Extract the [x, y] coordinate from the center of the cell holding the provided text.  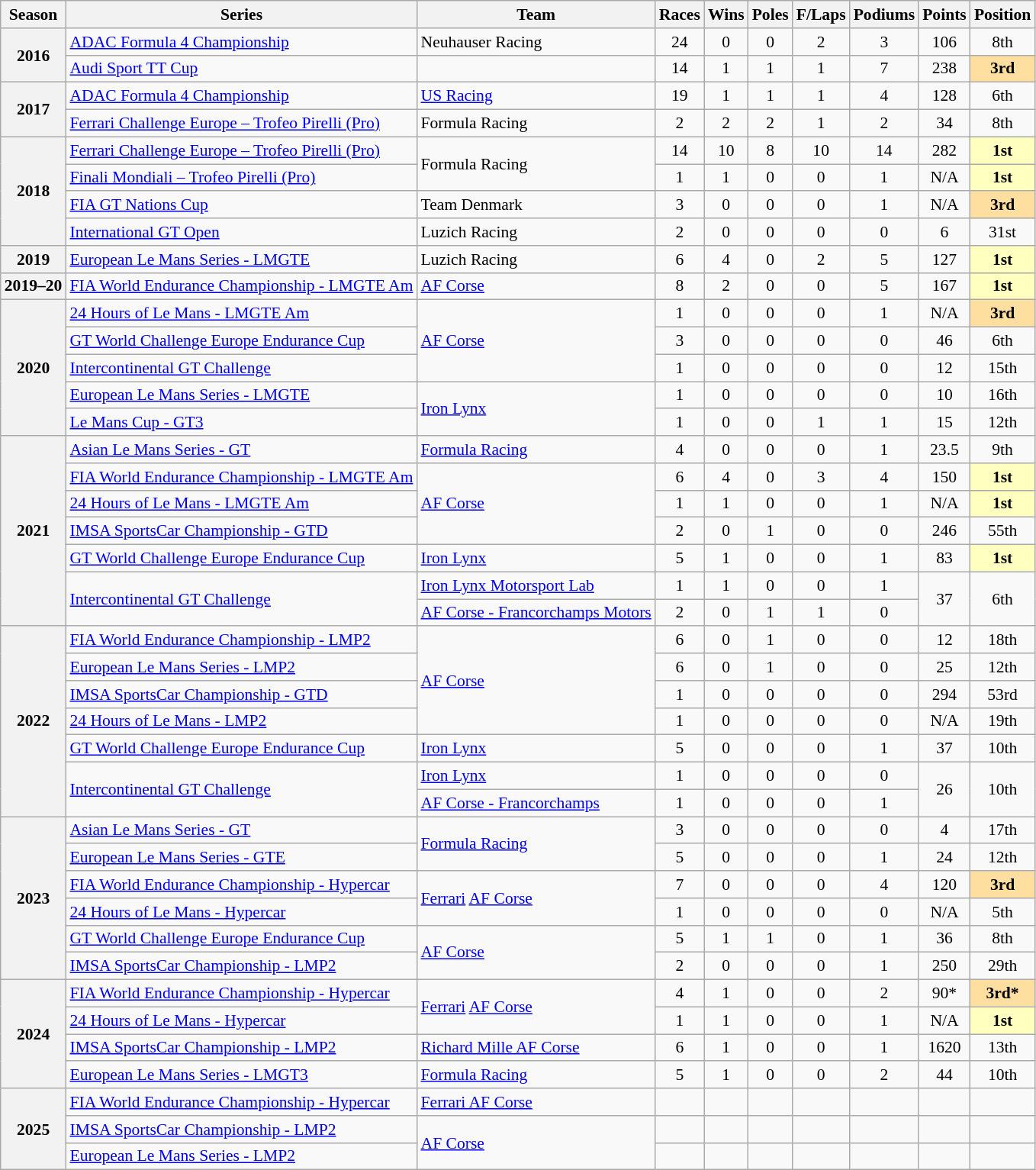
Points [944, 15]
European Le Mans Series - LMGT3 [241, 1075]
15th [1002, 368]
Series [241, 15]
2019 [34, 259]
34 [944, 124]
55th [1002, 531]
16th [1002, 395]
15 [944, 423]
Le Mans Cup - GT3 [241, 423]
90* [944, 994]
Neuhauser Racing [536, 42]
44 [944, 1075]
9th [1002, 450]
European Le Mans Series - GTE [241, 858]
36 [944, 939]
83 [944, 559]
Audi Sport TT Cup [241, 69]
2024 [34, 1034]
Iron Lynx Motorsport Lab [536, 585]
282 [944, 150]
167 [944, 286]
AF Corse - Francorchamps [536, 803]
150 [944, 477]
246 [944, 531]
3rd* [1002, 994]
128 [944, 96]
Position [1002, 15]
Team [536, 15]
2016 [34, 55]
Season [34, 15]
1620 [944, 1048]
127 [944, 259]
2025 [34, 1130]
Richard Mille AF Corse [536, 1048]
26 [944, 789]
19 [680, 96]
23.5 [944, 450]
29th [1002, 966]
2023 [34, 898]
FIA World Endurance Championship - LMP2 [241, 640]
FIA GT Nations Cup [241, 205]
17th [1002, 830]
International GT Open [241, 232]
Team Denmark [536, 205]
238 [944, 69]
250 [944, 966]
2017 [34, 110]
294 [944, 695]
Podiums [885, 15]
120 [944, 885]
46 [944, 341]
24 Hours of Le Mans - LMP2 [241, 721]
19th [1002, 721]
106 [944, 42]
F/Laps [821, 15]
13th [1002, 1048]
AF Corse - Francorchamps Motors [536, 613]
31st [1002, 232]
US Racing [536, 96]
Finali Mondiali – Trofeo Pirelli (Pro) [241, 178]
Poles [771, 15]
53rd [1002, 695]
2019–20 [34, 286]
18th [1002, 640]
2022 [34, 722]
Wins [726, 15]
25 [944, 667]
5th [1002, 912]
Races [680, 15]
2021 [34, 531]
2020 [34, 368]
2018 [34, 191]
